Find where the given text appears and provide that cell's center as (X, Y) coordinate. 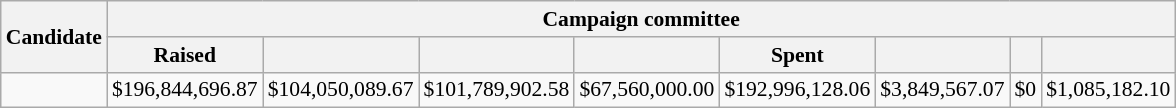
$104,050,089.67 (341, 90)
$196,844,696.87 (185, 90)
Campaign committee (642, 19)
$0 (1026, 90)
Raised (185, 55)
Candidate (54, 36)
$3,849,567.07 (942, 90)
$192,996,128.06 (797, 90)
$1,085,182.10 (1108, 90)
$67,560,000.00 (646, 90)
Spent (797, 55)
$101,789,902.58 (497, 90)
